Return the (x, y) coordinate for the center point of the cell that contains the specified text.  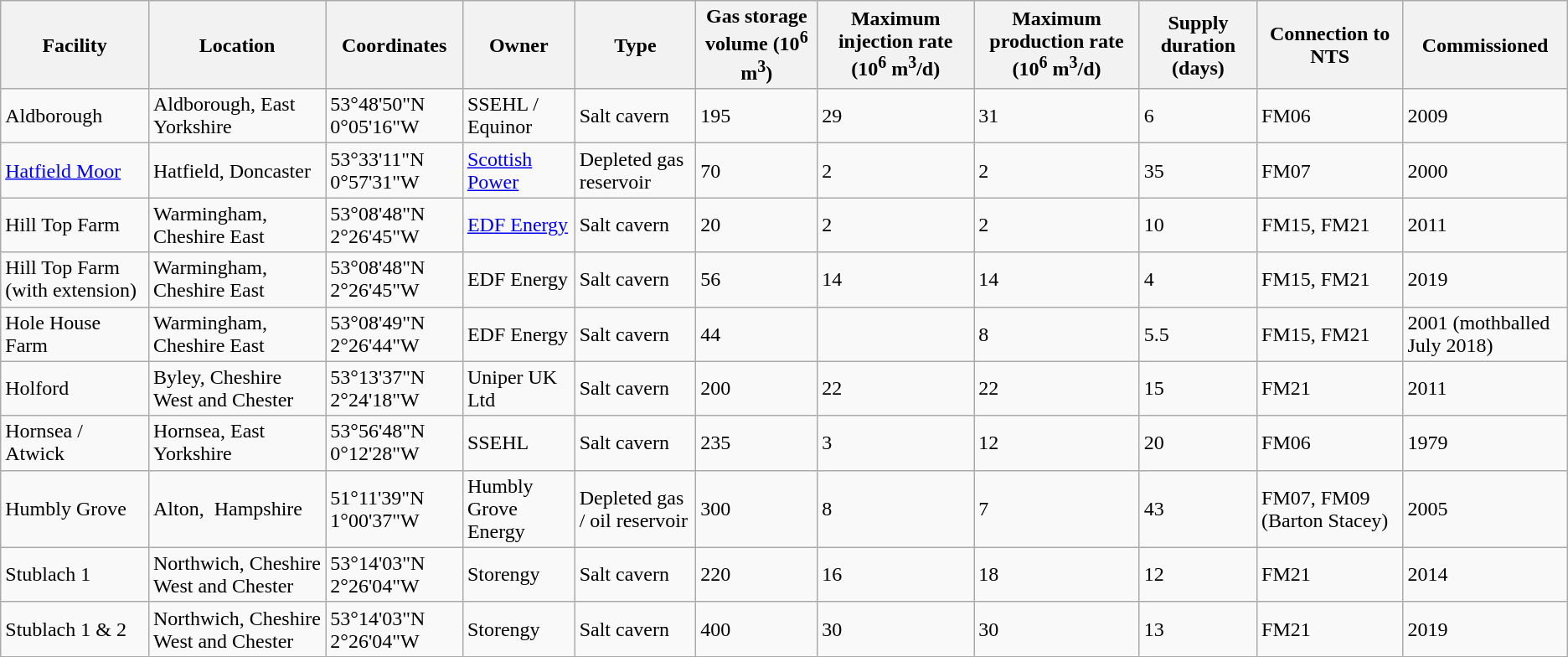
Maximum injection rate (106 m3/d) (896, 45)
FM07, FM09 (Barton Stacey) (1330, 509)
SSEHL (518, 442)
235 (757, 442)
31 (1057, 116)
200 (757, 389)
Coordinates (395, 45)
195 (757, 116)
56 (757, 280)
Hill Top Farm (with extension) (75, 280)
Uniper UK Ltd (518, 389)
Humbly Grove (75, 509)
Hill Top Farm (75, 225)
2009 (1485, 116)
Byley, Cheshire West and Chester (236, 389)
16 (896, 575)
53°33'11"N 0°57'31"W (395, 171)
Maximum production rate (106 m3/d) (1057, 45)
70 (757, 171)
51°11'39"N 1°00'37"W (395, 509)
SSEHL / Equinor (518, 116)
53°56'48"N 0°12'28"W (395, 442)
18 (1057, 575)
15 (1198, 389)
53°08'49"N 2°26'44"W (395, 334)
Stublach 1 (75, 575)
Holford (75, 389)
Alton, Hampshire (236, 509)
Commissioned (1485, 45)
Humbly Grove Energy (518, 509)
Aldborough (75, 116)
44 (757, 334)
2005 (1485, 509)
Location (236, 45)
220 (757, 575)
53°48'50"N 0°05'16"W (395, 116)
3 (896, 442)
400 (757, 629)
2000 (1485, 171)
Stublach 1 & 2 (75, 629)
29 (896, 116)
Hornsea / Atwick (75, 442)
10 (1198, 225)
Owner (518, 45)
FM07 (1330, 171)
5.5 (1198, 334)
Hatfield Moor (75, 171)
300 (757, 509)
4 (1198, 280)
Aldborough, East Yorkshire (236, 116)
Gas storage volume (106 m3) (757, 45)
2014 (1485, 575)
Depleted gas / oil reservoir (635, 509)
43 (1198, 509)
13 (1198, 629)
Hornsea, East Yorkshire (236, 442)
Connection to NTS (1330, 45)
Hole House Farm (75, 334)
53°13'37"N 2°24'18"W (395, 389)
Hatfield, Doncaster (236, 171)
Type (635, 45)
Supply duration (days) (1198, 45)
Depleted gas reservoir (635, 171)
2001 (mothballed July 2018) (1485, 334)
1979 (1485, 442)
35 (1198, 171)
6 (1198, 116)
7 (1057, 509)
Facility (75, 45)
Scottish Power (518, 171)
